Return [X, Y] of the center of cell containing provided text 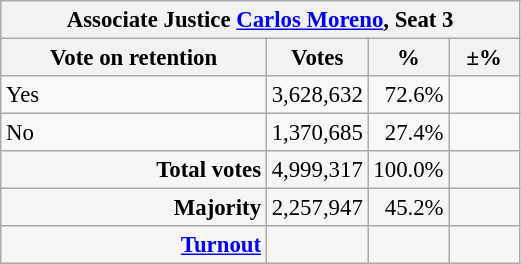
Associate Justice Carlos Moreno, Seat 3 [260, 20]
% [408, 58]
72.6% [408, 95]
Vote on retention [134, 58]
Majority [134, 208]
100.0% [408, 170]
3,628,632 [317, 95]
±% [484, 58]
Yes [134, 95]
4,999,317 [317, 170]
Total votes [134, 170]
27.4% [408, 133]
No [134, 133]
Votes [317, 58]
1,370,685 [317, 133]
2,257,947 [317, 208]
Turnout [134, 245]
45.2% [408, 208]
